Extract the [X, Y] coordinate from the center of the cell holding the provided text.  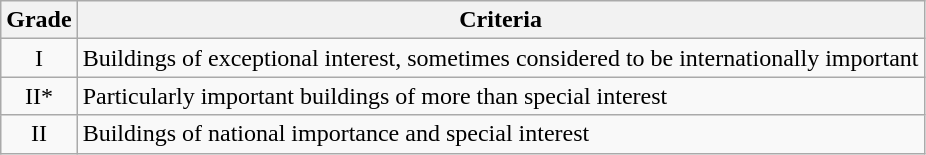
Grade [39, 20]
II* [39, 96]
I [39, 58]
Buildings of exceptional interest, sometimes considered to be internationally important [500, 58]
II [39, 134]
Buildings of national importance and special interest [500, 134]
Particularly important buildings of more than special interest [500, 96]
Criteria [500, 20]
